Detect which cell encompasses the target text, then output its (X, Y) center coordinate. 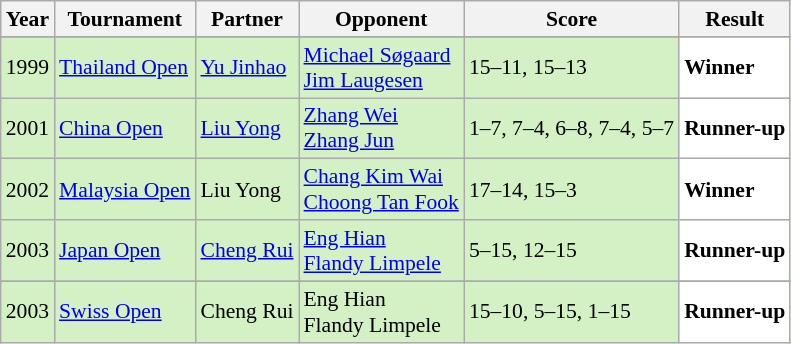
Zhang Wei Zhang Jun (382, 128)
Michael Søgaard Jim Laugesen (382, 68)
Opponent (382, 19)
Result (734, 19)
Swiss Open (124, 312)
1–7, 7–4, 6–8, 7–4, 5–7 (572, 128)
17–14, 15–3 (572, 190)
China Open (124, 128)
15–11, 15–13 (572, 68)
15–10, 5–15, 1–15 (572, 312)
Yu Jinhao (246, 68)
5–15, 12–15 (572, 250)
2001 (28, 128)
Japan Open (124, 250)
Chang Kim Wai Choong Tan Fook (382, 190)
Thailand Open (124, 68)
2002 (28, 190)
Partner (246, 19)
1999 (28, 68)
Malaysia Open (124, 190)
Score (572, 19)
Year (28, 19)
Tournament (124, 19)
